Output the (X, Y) coordinate of the center of the cell containing the given text.  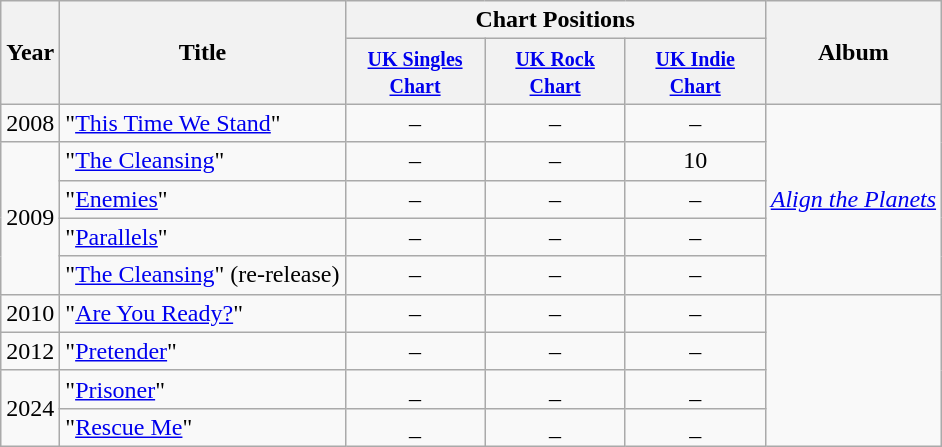
"Prisoner" (202, 389)
"Parallels" (202, 237)
"Pretender" (202, 351)
UK Rock Chart (555, 72)
"This Time We Stand" (202, 123)
"The Cleansing" (re-release) (202, 275)
Chart Positions (555, 20)
2010 (30, 313)
Album (853, 52)
2009 (30, 218)
2024 (30, 408)
"Rescue Me" (202, 427)
"The Cleansing" (202, 161)
UK Indie Chart (695, 72)
UK Singles Chart (415, 72)
"Enemies" (202, 199)
"Are You Ready?" (202, 313)
Title (202, 52)
Align the Planets (853, 199)
2008 (30, 123)
10 (695, 161)
2012 (30, 351)
Year (30, 52)
